Determine the [X, Y] coordinate at the center of the cell enclosing the given text.  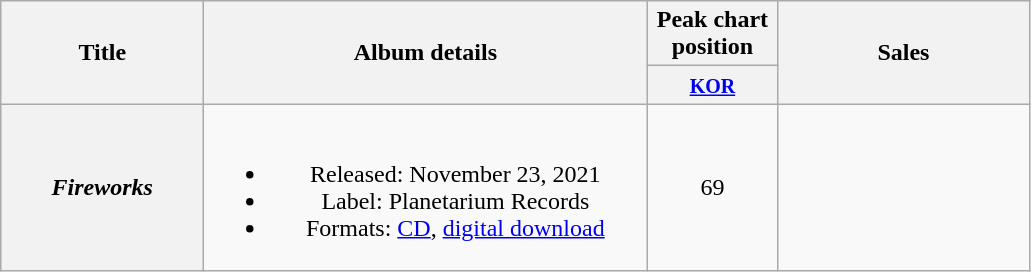
Album details [426, 52]
Peak chart position [712, 34]
KOR [712, 85]
Title [102, 52]
Sales [904, 52]
69 [712, 188]
Fireworks [102, 188]
Released: November 23, 2021Label: Planetarium RecordsFormats: CD, digital download [426, 188]
